Scan for the cell matching the given text and deliver its (x, y) coordinate at center. 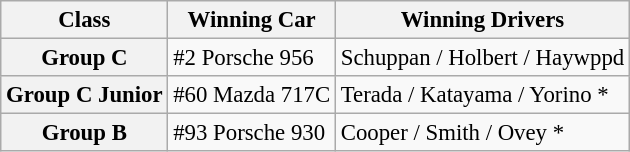
Schuppan / Holbert / Haywppd (482, 58)
Cooper / Smith / Ovey * (482, 133)
#93 Porsche 930 (252, 133)
Winning Car (252, 20)
#2 Porsche 956 (252, 58)
#60 Mazda 717C (252, 95)
Group C (84, 58)
Winning Drivers (482, 20)
Group C Junior (84, 95)
Class (84, 20)
Terada / Katayama / Yorino * (482, 95)
Group B (84, 133)
